Return [x, y] of the center of cell containing provided text 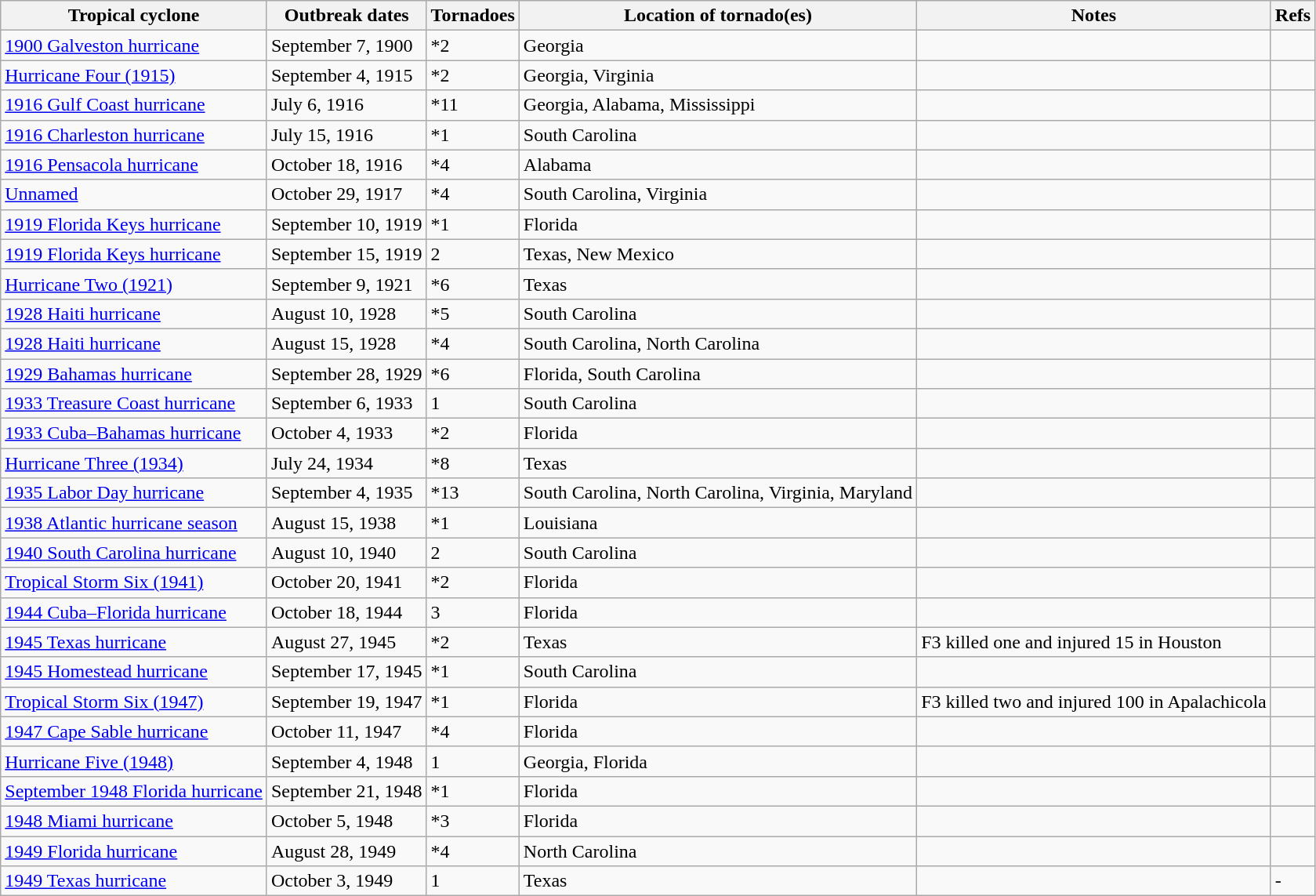
Outbreak dates [346, 16]
August 28, 1949 [346, 851]
South Carolina, North Carolina [718, 343]
Refs [1292, 16]
1940 South Carolina hurricane [134, 553]
1949 Texas hurricane [134, 881]
1916 Gulf Coast hurricane [134, 105]
*11 [473, 105]
September 4, 1948 [346, 761]
1945 Homestead hurricane [134, 672]
September 28, 1929 [346, 374]
Georgia [718, 45]
August 15, 1938 [346, 523]
F3 killed two and injured 100 in Apalachicola [1094, 702]
F3 killed one and injured 15 in Houston [1094, 642]
1929 Bahamas hurricane [134, 374]
September 21, 1948 [346, 791]
1945 Texas hurricane [134, 642]
1949 Florida hurricane [134, 851]
Louisiana [718, 523]
1947 Cape Sable hurricane [134, 731]
October 3, 1949 [346, 881]
South Carolina, Virginia [718, 194]
Florida, South Carolina [718, 374]
October 4, 1933 [346, 433]
October 18, 1944 [346, 612]
1944 Cuba–Florida hurricane [134, 612]
July 15, 1916 [346, 135]
Notes [1094, 16]
October 29, 1917 [346, 194]
September 7, 1900 [346, 45]
Unnamed [134, 194]
August 10, 1940 [346, 553]
September 6, 1933 [346, 404]
1933 Cuba–Bahamas hurricane [134, 433]
Georgia, Florida [718, 761]
Texas, New Mexico [718, 254]
August 10, 1928 [346, 314]
Tropical Storm Six (1941) [134, 582]
1916 Pensacola hurricane [134, 165]
1935 Labor Day hurricane [134, 493]
Location of tornado(es) [718, 16]
Tornadoes [473, 16]
Hurricane Five (1948) [134, 761]
September 4, 1915 [346, 75]
Alabama [718, 165]
*8 [473, 463]
1948 Miami hurricane [134, 821]
October 11, 1947 [346, 731]
- [1292, 881]
Tropical Storm Six (1947) [134, 702]
September 17, 1945 [346, 672]
July 24, 1934 [346, 463]
Tropical cyclone [134, 16]
October 5, 1948 [346, 821]
South Carolina, North Carolina, Virginia, Maryland [718, 493]
Hurricane Four (1915) [134, 75]
3 [473, 612]
*13 [473, 493]
October 20, 1941 [346, 582]
September 10, 1919 [346, 224]
September 19, 1947 [346, 702]
September 9, 1921 [346, 284]
Georgia, Alabama, Mississippi [718, 105]
September 15, 1919 [346, 254]
Hurricane Two (1921) [134, 284]
July 6, 1916 [346, 105]
Georgia, Virginia [718, 75]
September 4, 1935 [346, 493]
August 27, 1945 [346, 642]
*3 [473, 821]
1916 Charleston hurricane [134, 135]
September 1948 Florida hurricane [134, 791]
North Carolina [718, 851]
October 18, 1916 [346, 165]
*5 [473, 314]
Hurricane Three (1934) [134, 463]
1900 Galveston hurricane [134, 45]
1938 Atlantic hurricane season [134, 523]
August 15, 1928 [346, 343]
1933 Treasure Coast hurricane [134, 404]
